Find where the given text appears and provide that cell's center as [X, Y] coordinate. 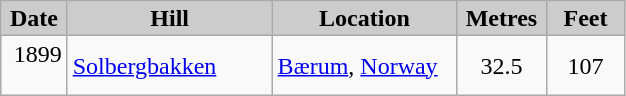
1899 [34, 66]
32.5 [502, 66]
Location [364, 18]
Solbergbakken [170, 66]
Hill [170, 18]
107 [586, 66]
Date [34, 18]
Feet [586, 18]
Metres [502, 18]
Bærum, Norway [364, 66]
